Provide the (X, Y) coordinate of the cell's center where the given text is located.  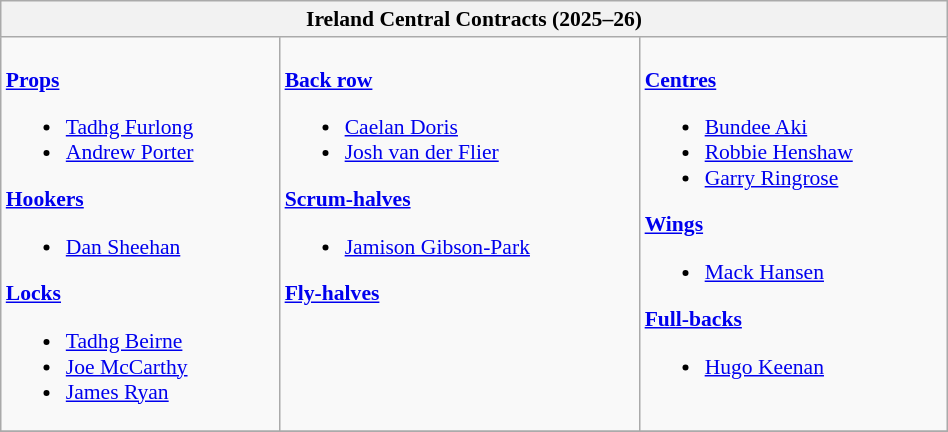
Ireland Central Contracts (2025–26) (474, 19)
Back rowCaelan DorisJosh van der FlierScrum-halvesJamison Gibson-ParkFly-halves (460, 234)
CentresBundee AkiRobbie HenshawGarry RingroseWingsMack HansenFull-backsHugo Keenan (794, 234)
PropsTadhg FurlongAndrew PorterHookersDan SheehanLocksTadhg BeirneJoe McCarthyJames Ryan (140, 234)
